Determine the (x, y) coordinate at the center of the cell enclosing the given text.  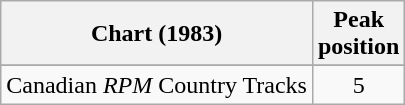
5 (358, 85)
Chart (1983) (157, 34)
Peakposition (358, 34)
Canadian RPM Country Tracks (157, 85)
